Locate the cell with the specified text and output its [x, y] center coordinate. 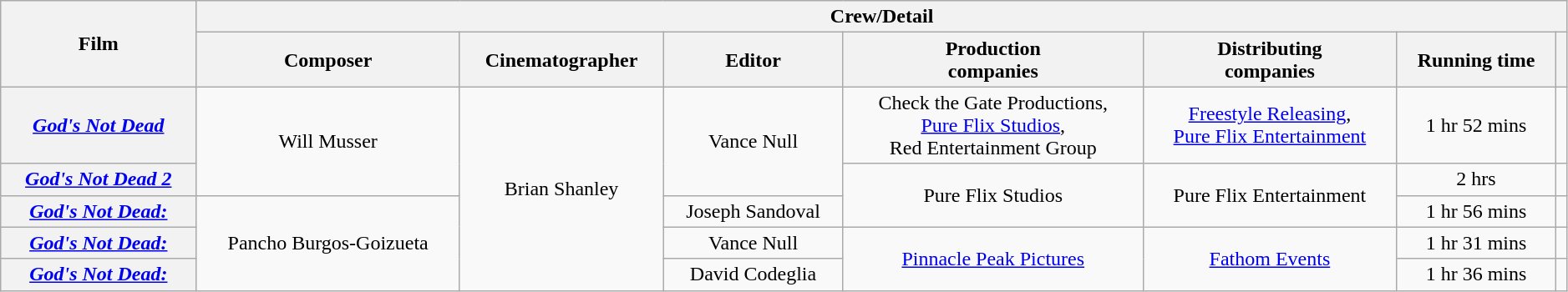
Film [99, 43]
Composer [328, 60]
Cinematographer [561, 60]
2 hrs [1477, 179]
Crew/Detail [882, 17]
Will Musser [328, 141]
God's Not Dead 2 [99, 179]
Joseph Sandoval [754, 211]
Editor [754, 60]
Production companies [992, 60]
1 hr 36 mins [1477, 274]
Pinnacle Peak Pictures [992, 259]
David Codeglia [754, 274]
Distributing companies [1270, 60]
1 hr 52 mins [1477, 125]
Pure Flix Studios [992, 195]
1 hr 56 mins [1477, 211]
Pure Flix Entertainment [1270, 195]
Freestyle Releasing, Pure Flix Entertainment [1270, 125]
Fathom Events [1270, 259]
Check the Gate Productions, Pure Flix Studios, Red Entertainment Group [992, 125]
God's Not Dead [99, 125]
1 hr 31 mins [1477, 243]
Running time [1477, 60]
Brian Shanley [561, 189]
Pancho Burgos-Goizueta [328, 243]
